Determine the (X, Y) coordinate at the center of the cell enclosing the given text.  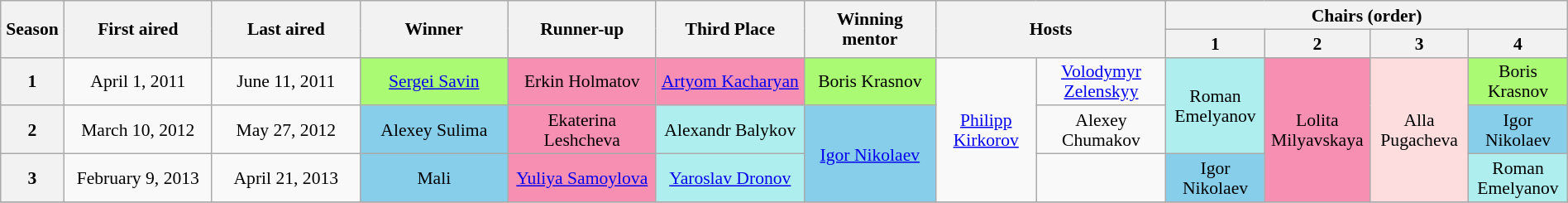
Runner-up (582, 29)
Season (33, 29)
Alexandr Balykov (729, 130)
Alexey Chumakov (1102, 130)
4 (1518, 43)
Hosts (1050, 29)
Winning mentor (870, 29)
Third Place (729, 29)
Volodymyr Zelenskyy (1102, 81)
April 1, 2011 (137, 81)
Chairs (order) (1366, 15)
February 9, 2013 (137, 178)
Yaroslav Dronov (729, 178)
Artyom Kacharyan (729, 81)
Winner (433, 29)
Philipp Kirkorov (986, 129)
Ekaterina Leshcheva (582, 130)
May 27, 2012 (286, 130)
Alexey Sulima (433, 130)
March 10, 2012 (137, 130)
Lolita Milyavskaya (1317, 129)
Last aired (286, 29)
Yuliya Samoylova (582, 178)
Erkin Holmatov (582, 81)
First aired (137, 29)
Sergei Savin (433, 81)
April 21, 2013 (286, 178)
Alla Pugacheva (1419, 129)
June 11, 2011 (286, 81)
Mali (433, 178)
